Identify which cell holds the provided text, then report its (X, Y) central coordinate. 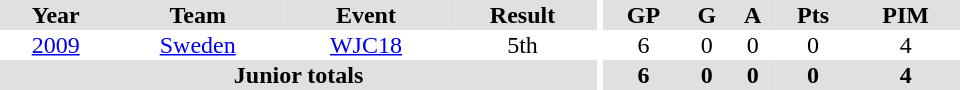
Event (366, 15)
PIM (906, 15)
A (752, 15)
G (706, 15)
Pts (813, 15)
Year (56, 15)
Junior totals (298, 75)
GP (644, 15)
Sweden (198, 45)
5th (522, 45)
WJC18 (366, 45)
2009 (56, 45)
Result (522, 15)
Team (198, 15)
